Search for the cell housing the specified text and yield its (x, y) center coordinate. 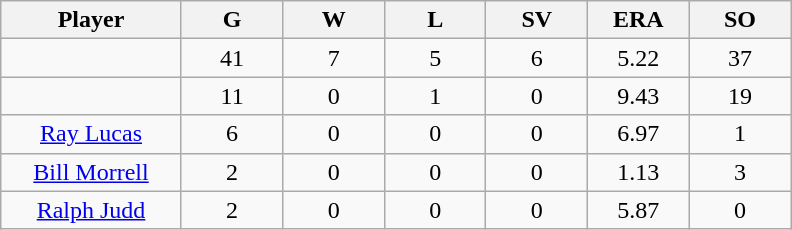
11 (232, 96)
1.13 (639, 172)
7 (334, 58)
3 (740, 172)
9.43 (639, 96)
5 (435, 58)
5.87 (639, 210)
L (435, 20)
5.22 (639, 58)
41 (232, 58)
19 (740, 96)
SV (537, 20)
37 (740, 58)
W (334, 20)
6.97 (639, 134)
SO (740, 20)
G (232, 20)
Player (92, 20)
ERA (639, 20)
Ray Lucas (92, 134)
Bill Morrell (92, 172)
Ralph Judd (92, 210)
